Determine the [X, Y] coordinate at the center of the cell enclosing the given text.  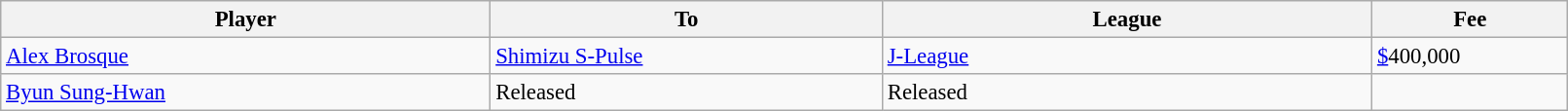
Shimizu S-Pulse [687, 56]
J-League [1127, 56]
Player [245, 19]
Fee [1470, 19]
League [1127, 19]
Byun Sung-Hwan [245, 92]
$400,000 [1470, 56]
Alex Brosque [245, 56]
To [687, 19]
